For the text-containing cell, return its midpoint in [x, y] coordinate format. 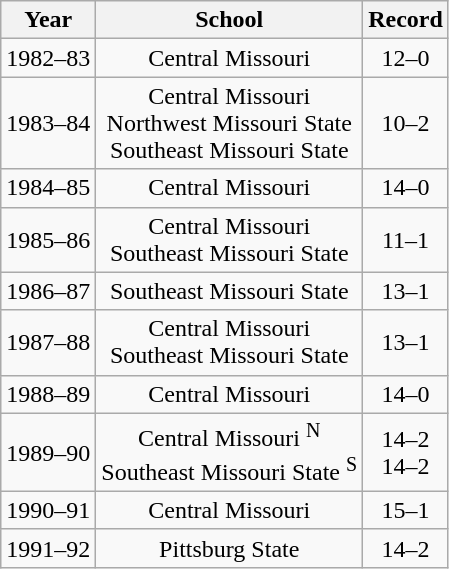
School [230, 20]
Central MissouriNorthwest Missouri StateSoutheast Missouri State [230, 123]
Year [48, 20]
1983–84 [48, 123]
1988–89 [48, 394]
1984–85 [48, 188]
10–2 [406, 123]
1991–92 [48, 548]
14–214–2 [406, 452]
15–1 [406, 510]
Central Missouri NSoutheast Missouri State S [230, 452]
12–0 [406, 58]
Southeast Missouri State [230, 291]
14–2 [406, 548]
1989–90 [48, 452]
1985–86 [48, 240]
Pittsburg State [230, 548]
Record [406, 20]
11–1 [406, 240]
1990–91 [48, 510]
1986–87 [48, 291]
1987–88 [48, 342]
1982–83 [48, 58]
